From the cell containing the given text, extract its center point as [x, y] coordinate. 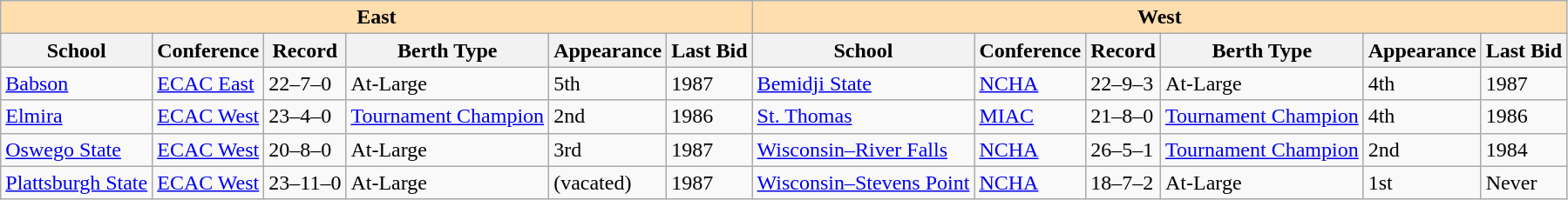
St. Thomas [863, 117]
1st [1422, 183]
East [377, 17]
Oswego State [77, 150]
22–9–3 [1123, 83]
Wisconsin–Stevens Point [863, 183]
18–7–2 [1123, 183]
West [1159, 17]
22–7–0 [305, 83]
1984 [1524, 150]
23–4–0 [305, 117]
Bemidji State [863, 83]
26–5–1 [1123, 150]
Plattsburgh State [77, 183]
Babson [77, 83]
23–11–0 [305, 183]
5th [608, 83]
3rd [608, 150]
Elmira [77, 117]
Never [1524, 183]
20–8–0 [305, 150]
21–8–0 [1123, 117]
Wisconsin–River Falls [863, 150]
MIAC [1030, 117]
ECAC East [208, 83]
(vacated) [608, 183]
